Locate the cell with the specified text and output its [X, Y] center coordinate. 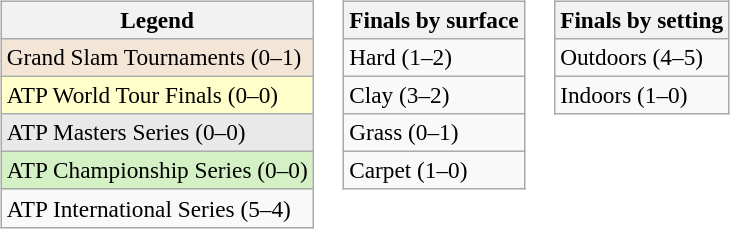
Outdoors (4–5) [642, 57]
Finals by surface [434, 20]
Clay (3–2) [434, 95]
Grass (0–1) [434, 133]
ATP Championship Series (0–0) [157, 171]
Hard (1–2) [434, 57]
Finals by setting [642, 20]
ATP World Tour Finals (0–0) [157, 95]
Carpet (1–0) [434, 171]
Legend [157, 20]
Indoors (1–0) [642, 95]
ATP International Series (5–4) [157, 208]
Grand Slam Tournaments (0–1) [157, 57]
ATP Masters Series (0–0) [157, 133]
